Locate the cell with the specified text and output its (X, Y) center coordinate. 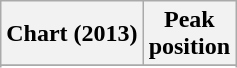
Peakposition (189, 34)
Chart (2013) (72, 34)
